Determine the (X, Y) coordinate at the center of the cell enclosing the given text.  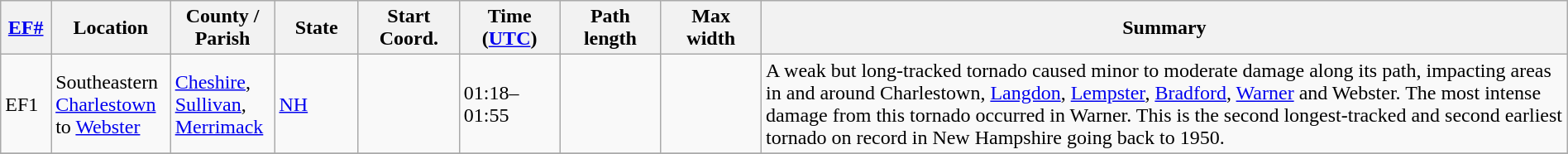
Path length (610, 28)
EF1 (26, 104)
Location (111, 28)
Max width (711, 28)
Southeastern Charlestown to Webster (111, 104)
State (316, 28)
Time (UTC) (509, 28)
Summary (1164, 28)
NH (316, 104)
01:18–01:55 (509, 104)
Cheshire, Sullivan, Merrimack (222, 104)
EF# (26, 28)
Start Coord. (409, 28)
County / Parish (222, 28)
